Extract the [x, y] coordinate from the center of the cell holding the provided text.  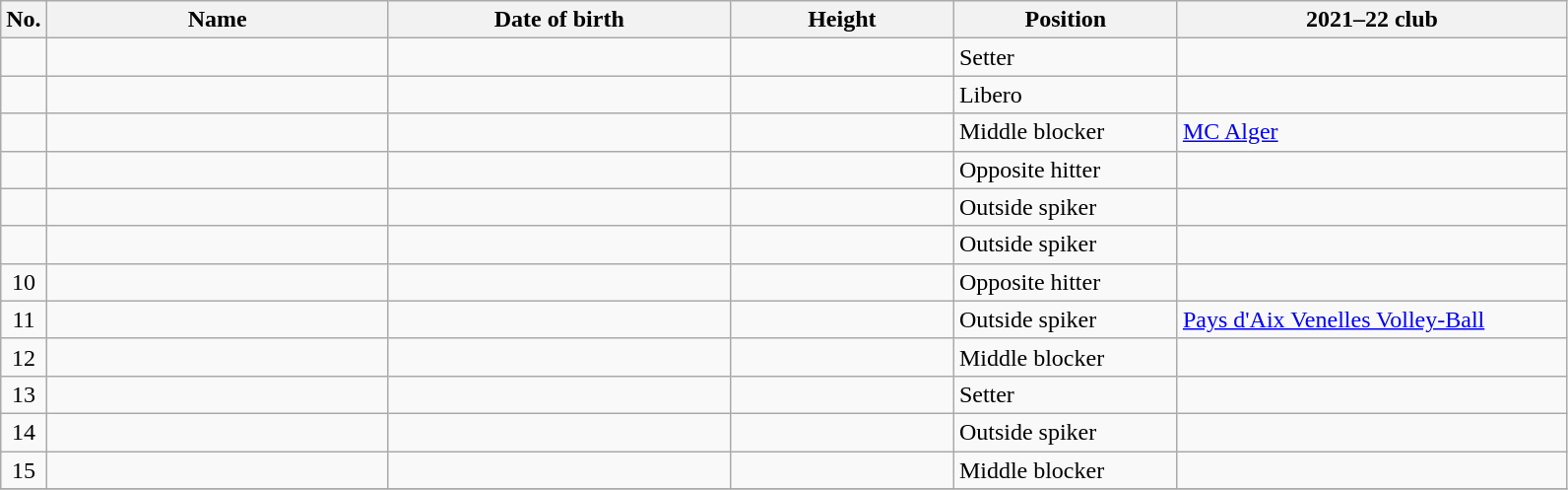
12 [24, 357]
11 [24, 319]
Height [841, 20]
No. [24, 20]
MC Alger [1371, 132]
15 [24, 470]
14 [24, 432]
Date of birth [559, 20]
13 [24, 394]
Libero [1066, 95]
10 [24, 282]
Position [1066, 20]
Name [217, 20]
2021–22 club [1371, 20]
Pays d'Aix Venelles Volley-Ball [1371, 319]
